Identify which cell holds the provided text, then report its (X, Y) central coordinate. 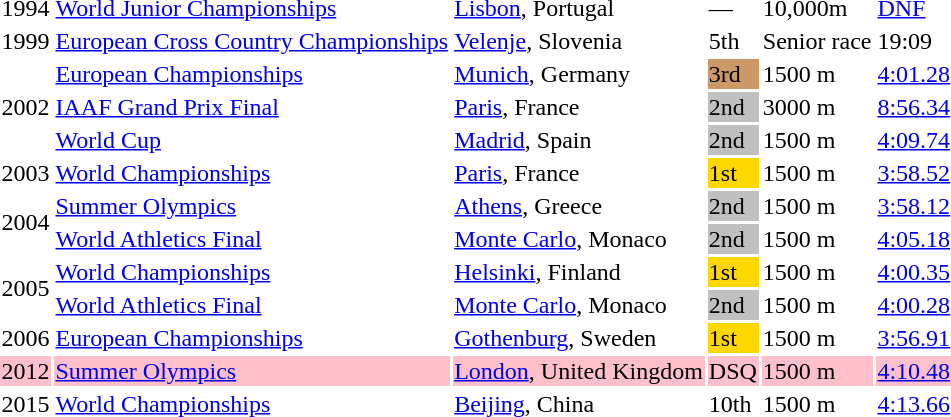
1999 (26, 41)
Velenje, Slovenia (579, 41)
2003 (26, 173)
3rd (732, 74)
5th (732, 41)
Athens, Greece (579, 206)
Munich, Germany (579, 74)
DSQ (732, 371)
2012 (26, 371)
IAAF Grand Prix Final (252, 107)
2002 (26, 107)
3000 m (817, 107)
Gothenburg, Sweden (579, 338)
2004 (26, 222)
Madrid, Spain (579, 140)
Senior race (817, 41)
2006 (26, 338)
European Cross Country Championships (252, 41)
London, United Kingdom (579, 371)
Helsinki, Finland (579, 272)
2005 (26, 288)
World Cup (252, 140)
